Search for the cell housing the specified text and yield its [X, Y] center coordinate. 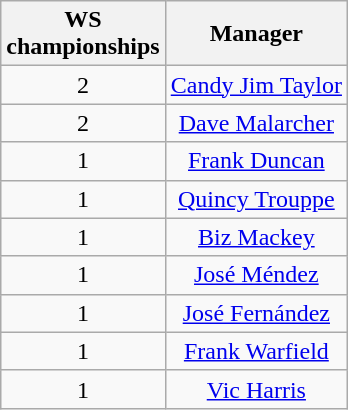
WSchampionships [83, 34]
Biz Mackey [256, 237]
José Fernández [256, 313]
Candy Jim Taylor [256, 85]
Dave Malarcher [256, 123]
José Méndez [256, 275]
Manager [256, 34]
Vic Harris [256, 389]
Frank Warfield [256, 351]
Quincy Trouppe [256, 199]
Frank Duncan [256, 161]
